Determine the (x, y) coordinate at the center of the cell enclosing the given text.  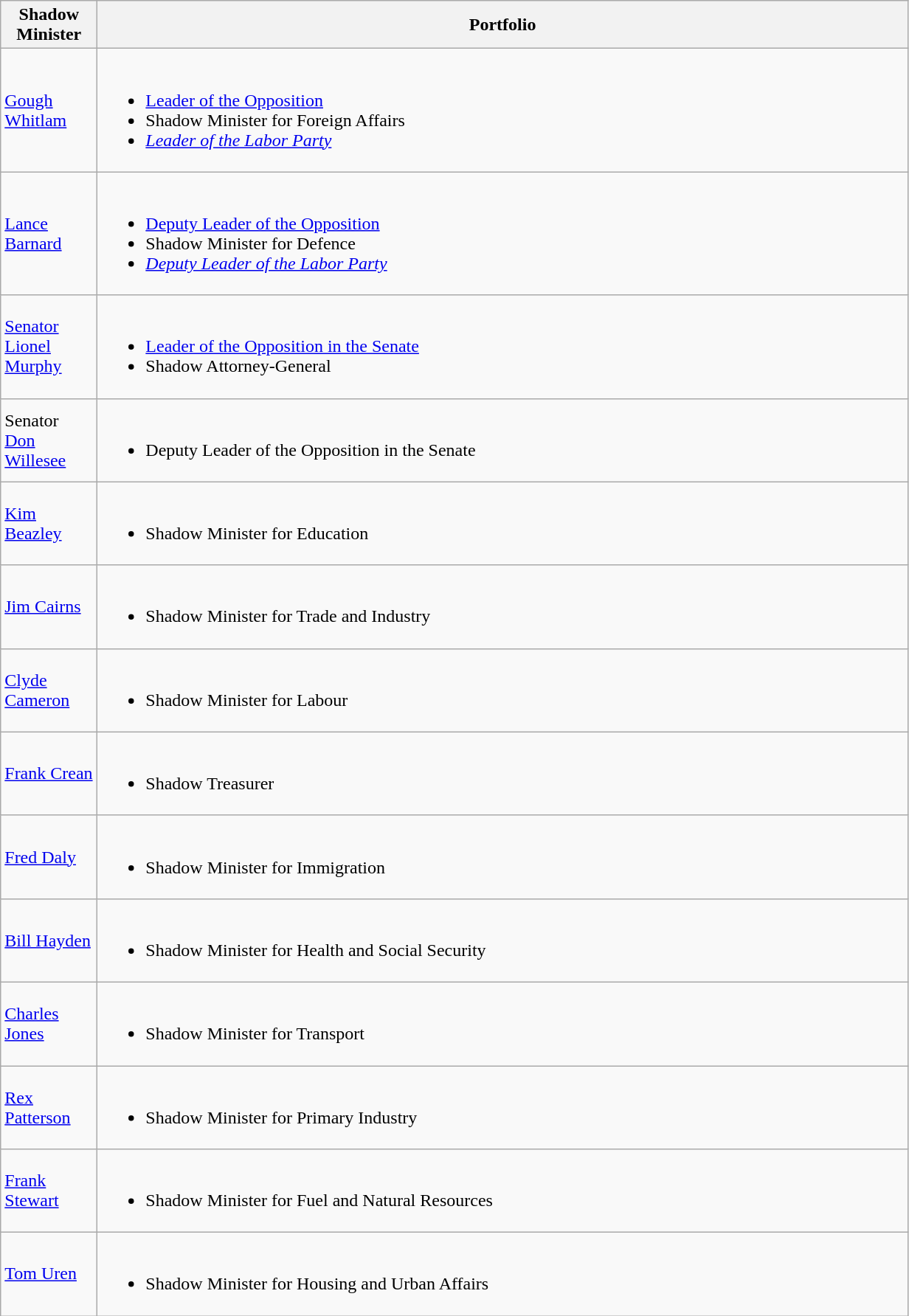
Shadow Minister for Housing and Urban Affairs (503, 1275)
Rex Patterson (49, 1107)
Senator Don Willesee (49, 440)
Frank Crean (49, 773)
Tom Uren (49, 1275)
Bill Hayden (49, 940)
Leader of the OppositionShadow Minister for Foreign AffairsLeader of the Labor Party (503, 111)
Shadow Minister for Primary Industry (503, 1107)
Shadow Minister for Immigration (503, 857)
Fred Daly (49, 857)
Shadow Minister (49, 25)
Lance Barnard (49, 233)
Shadow Minister for Transport (503, 1024)
Portfolio (503, 25)
Shadow Minister for Education (503, 524)
Senator Lionel Murphy (49, 347)
Leader of the Opposition in the SenateShadow Attorney-General (503, 347)
Shadow Minister for Trade and Industry (503, 606)
Kim Beazley (49, 524)
Deputy Leader of the Opposition in the Senate (503, 440)
Shadow Minister for Fuel and Natural Resources (503, 1191)
Shadow Minister for Labour (503, 690)
Shadow Treasurer (503, 773)
Clyde Cameron (49, 690)
Jim Cairns (49, 606)
Frank Stewart (49, 1191)
Deputy Leader of the OppositionShadow Minister for DefenceDeputy Leader of the Labor Party (503, 233)
Charles Jones (49, 1024)
Shadow Minister for Health and Social Security (503, 940)
Gough Whitlam (49, 111)
